Pinpoint the cell where the given text exists, returning its (X, Y) midpoint coordinate. 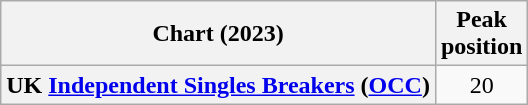
20 (481, 85)
Chart (2023) (218, 34)
Peakposition (481, 34)
UK Independent Singles Breakers (OCC) (218, 85)
